Search for the cell housing the specified text and yield its [X, Y] center coordinate. 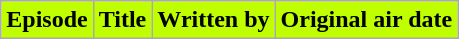
Written by [214, 20]
Episode [47, 20]
Original air date [366, 20]
Title [122, 20]
